Output the [X, Y] coordinate of the center of the cell containing the given text.  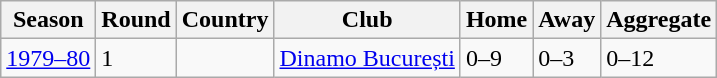
0–9 [496, 58]
Club [367, 20]
Aggregate [659, 20]
0–3 [567, 58]
0–12 [659, 58]
Round [136, 20]
1979–80 [48, 58]
Dinamo București [367, 58]
Country [225, 20]
1 [136, 58]
Away [567, 20]
Home [496, 20]
Season [48, 20]
